Provide the (X, Y) coordinate of the cell's center where the given text is located.  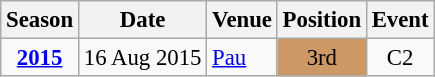
Date (142, 20)
Pau (242, 58)
Season (40, 20)
C2 (400, 58)
Position (322, 20)
3rd (322, 58)
Event (400, 20)
2015 (40, 58)
Venue (242, 20)
16 Aug 2015 (142, 58)
